Capture the cell that displays the provided text and extract its (X, Y) central coordinate. 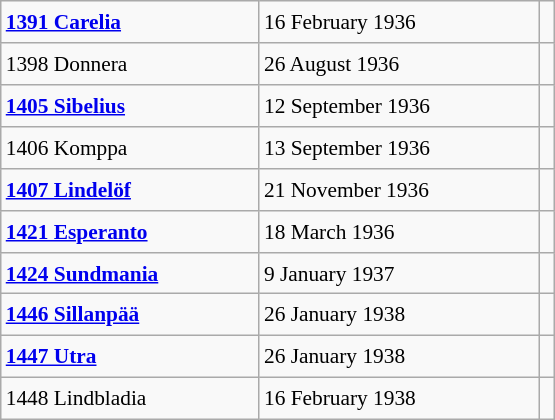
9 January 1937 (399, 273)
1446 Sillanpää (130, 315)
18 March 1936 (399, 231)
1406 Komppa (130, 148)
1405 Sibelius (130, 106)
1398 Donnera (130, 64)
1421 Esperanto (130, 231)
16 February 1938 (399, 399)
1447 Utra (130, 357)
1424 Sundmania (130, 273)
13 September 1936 (399, 148)
1448 Lindbladia (130, 399)
21 November 1936 (399, 189)
1391 Carelia (130, 22)
12 September 1936 (399, 106)
1407 Lindelöf (130, 189)
16 February 1936 (399, 22)
26 August 1936 (399, 64)
